Search for the cell housing the specified text and yield its (x, y) center coordinate. 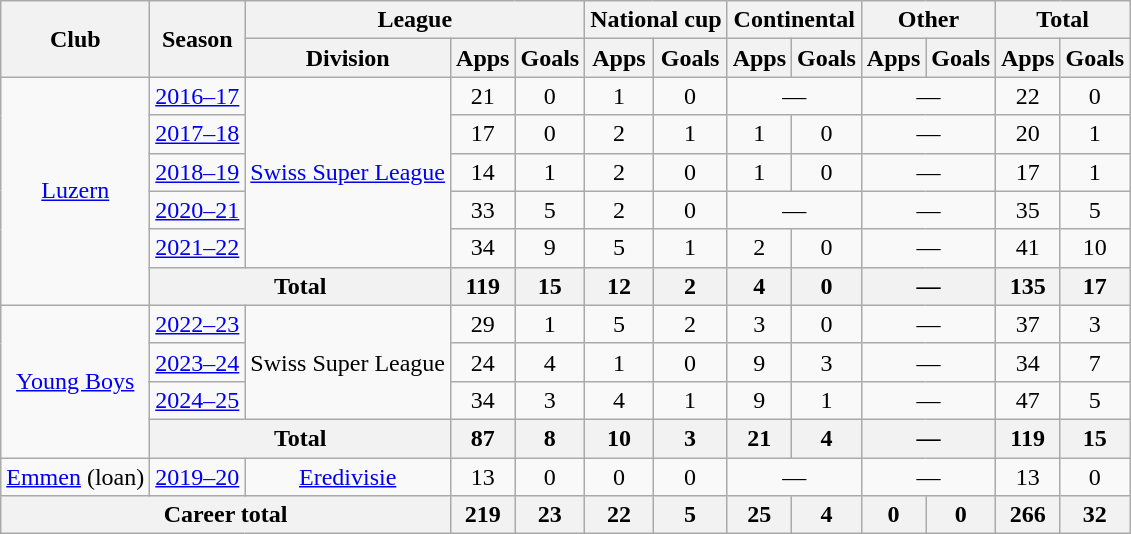
2023–24 (198, 362)
29 (483, 324)
Luzern (76, 191)
2021–22 (198, 248)
Season (198, 39)
20 (1028, 134)
2016–17 (198, 96)
2024–25 (198, 400)
Continental (794, 20)
2020–21 (198, 210)
35 (1028, 210)
2022–23 (198, 324)
14 (483, 172)
Eredivisie (348, 477)
7 (1095, 362)
2019–20 (198, 477)
47 (1028, 400)
24 (483, 362)
Division (348, 58)
32 (1095, 515)
135 (1028, 286)
2018–19 (198, 172)
33 (483, 210)
266 (1028, 515)
League (415, 20)
25 (759, 515)
2017–18 (198, 134)
23 (550, 515)
Career total (226, 515)
12 (619, 286)
87 (483, 438)
Other (928, 20)
Emmen (loan) (76, 477)
219 (483, 515)
8 (550, 438)
Club (76, 39)
Young Boys (76, 381)
National cup (656, 20)
37 (1028, 324)
41 (1028, 248)
